Extract the [x, y] coordinate from the center of the cell holding the provided text.  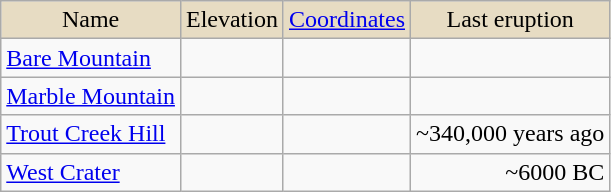
Last eruption [510, 20]
Name [91, 20]
~340,000 years ago [510, 134]
~6000 BC [510, 172]
Bare Mountain [91, 58]
Coordinates [346, 20]
West Crater [91, 172]
Trout Creek Hill [91, 134]
Elevation [232, 20]
Marble Mountain [91, 96]
